Output the (x, y) coordinate of the center of the cell containing the given text.  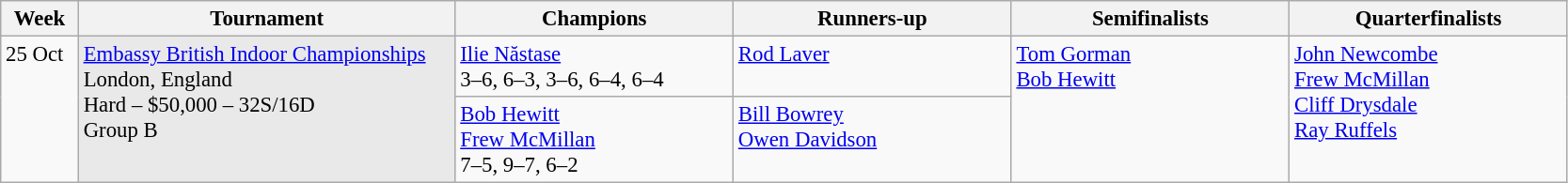
Tournament (267, 19)
Semifinalists (1150, 19)
Bob Hewitt Frew McMillan 7–5, 9–7, 6–2 (594, 140)
Week (40, 19)
Runners-up (873, 19)
Embassy British Indoor Championships London, England Hard – $50,000 – 32S/16D Group B (267, 110)
Ilie Năstase 3–6, 6–3, 3–6, 6–4, 6–4 (594, 68)
John Newcombe Frew McMillan Cliff Drysdale Ray Ruffels (1429, 110)
Champions (594, 19)
Quarterfinalists (1429, 19)
Tom Gorman Bob Hewitt (1150, 110)
25 Oct (40, 110)
Rod Laver (873, 68)
Bill Bowrey Owen Davidson (873, 140)
